From the cell containing the given text, extract its center point as (x, y) coordinate. 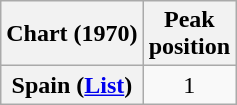
Peakposition (189, 34)
Spain (List) (72, 85)
Chart (1970) (72, 34)
1 (189, 85)
